Scan for the cell matching the given text and deliver its [X, Y] coordinate at center. 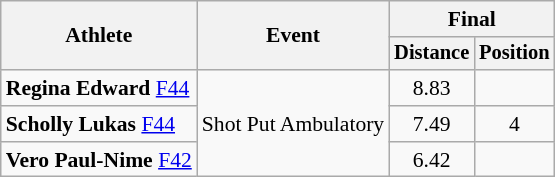
Scholly Lukas F44 [99, 124]
Athlete [99, 36]
Event [293, 36]
Position [514, 54]
Regina Edward F44 [99, 88]
Distance [432, 54]
7.49 [432, 124]
Final [472, 19]
4 [514, 124]
8.83 [432, 88]
Shot Put Ambulatory [293, 124]
